Output the (x, y) coordinate of the center of the cell containing the given text.  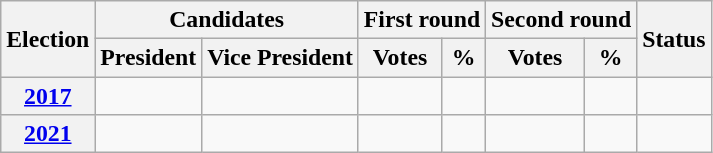
2017 (48, 96)
Status (674, 39)
Candidates (227, 20)
Election (48, 39)
President (148, 58)
First round (422, 20)
2021 (48, 133)
Second round (562, 20)
Vice President (280, 58)
